Pinpoint the cell where the given text exists, returning its [X, Y] midpoint coordinate. 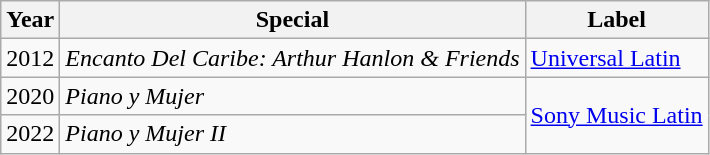
2020 [30, 96]
2022 [30, 134]
Label [616, 20]
Encanto Del Caribe: Arthur Hanlon & Friends [292, 58]
Universal Latin [616, 58]
Piano y Mujer [292, 96]
Sony Music Latin [616, 115]
Special [292, 20]
Piano y Mujer II [292, 134]
Year [30, 20]
2012 [30, 58]
